For the text-containing cell, return its midpoint in (x, y) coordinate format. 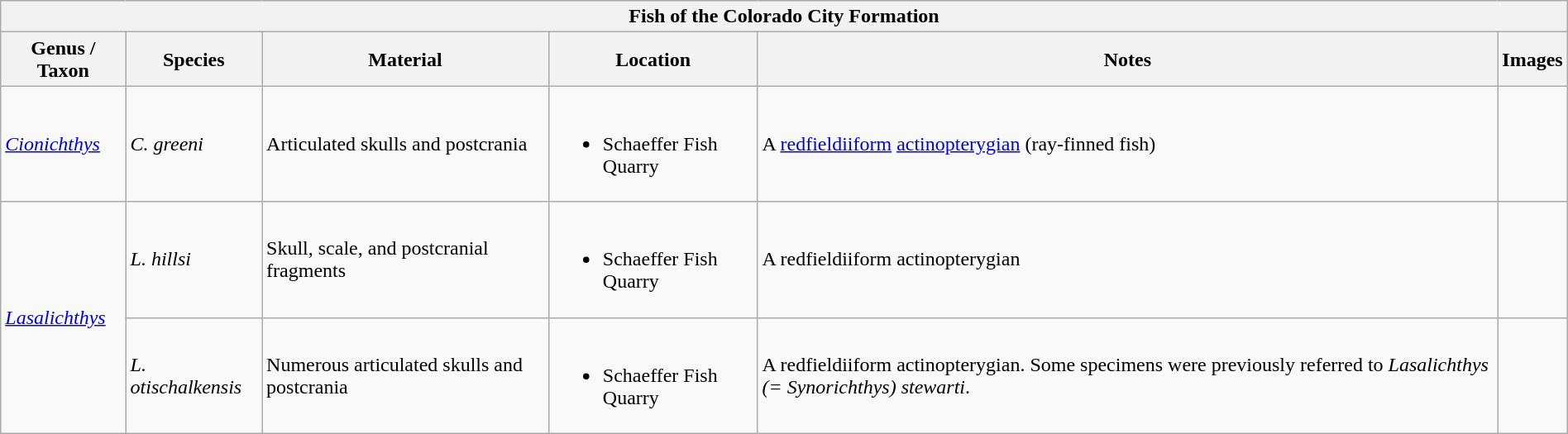
C. greeni (194, 144)
Skull, scale, and postcranial fragments (405, 260)
Location (653, 60)
Numerous articulated skulls and postcrania (405, 375)
Species (194, 60)
Cionichthys (63, 144)
Lasalichthys (63, 317)
Notes (1128, 60)
A redfieldiiform actinopterygian. Some specimens were previously referred to Lasalichthys (= Synorichthys) stewarti. (1128, 375)
Images (1532, 60)
A redfieldiiform actinopterygian (1128, 260)
L. otischalkensis (194, 375)
Material (405, 60)
Genus / Taxon (63, 60)
A redfieldiiform actinopterygian (ray-finned fish) (1128, 144)
Fish of the Colorado City Formation (784, 17)
Articulated skulls and postcrania (405, 144)
L. hillsi (194, 260)
